Determine the (x, y) coordinate at the center of the cell enclosing the given text.  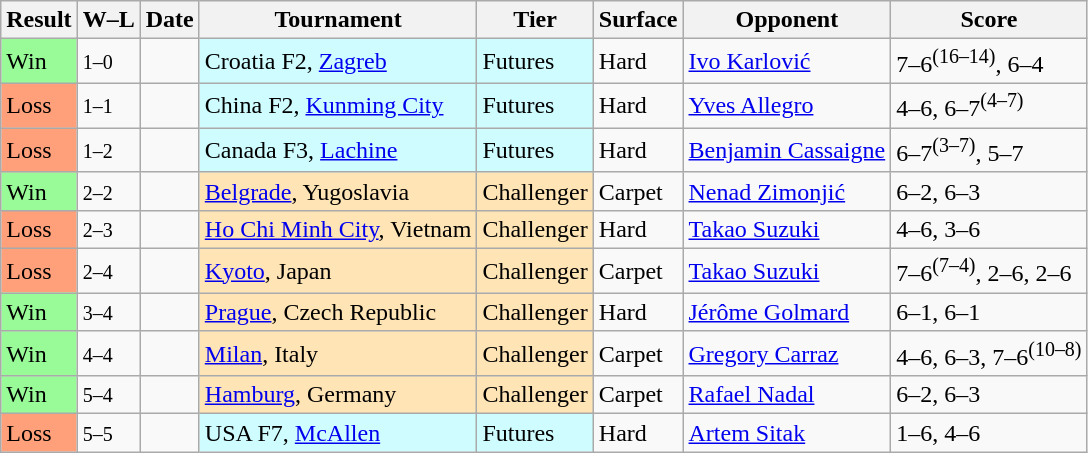
6–1, 6–1 (989, 312)
Croatia F2, Zagreb (338, 62)
Ivo Karlović (787, 62)
Date (170, 20)
6–7(3–7), 5–7 (989, 150)
5–5 (108, 433)
Result (39, 20)
1–2 (108, 150)
Tier (535, 20)
1–0 (108, 62)
7–6(16–14), 6–4 (989, 62)
Nenad Zimonjić (787, 191)
5–4 (108, 395)
Opponent (787, 20)
Gregory Carraz (787, 354)
Jérôme Golmard (787, 312)
USA F7, McAllen (338, 433)
Artem Sitak (787, 433)
2–3 (108, 230)
Score (989, 20)
Hamburg, Germany (338, 395)
Surface (638, 20)
Prague, Czech Republic (338, 312)
Tournament (338, 20)
W–L (108, 20)
Kyoto, Japan (338, 272)
2–2 (108, 191)
4–4 (108, 354)
Benjamin Cassaigne (787, 150)
7–6(7–4), 2–6, 2–6 (989, 272)
4–6, 3–6 (989, 230)
2–4 (108, 272)
China F2, Kunming City (338, 106)
1–1 (108, 106)
Belgrade, Yugoslavia (338, 191)
Milan, Italy (338, 354)
4–6, 6–7(4–7) (989, 106)
3–4 (108, 312)
Canada F3, Lachine (338, 150)
Ho Chi Minh City, Vietnam (338, 230)
Yves Allegro (787, 106)
1–6, 4–6 (989, 433)
Rafael Nadal (787, 395)
4–6, 6–3, 7–6(10–8) (989, 354)
